Provide the (X, Y) coordinate of the cell's center where the given text is located.  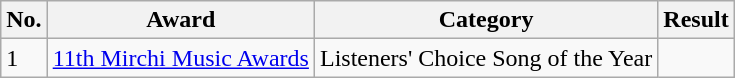
Listeners' Choice Song of the Year (486, 58)
No. (24, 20)
Result (696, 20)
1 (24, 58)
Award (180, 20)
Category (486, 20)
11th Mirchi Music Awards (180, 58)
